Provide the (x, y) coordinate of the cell's center where the given text is located.  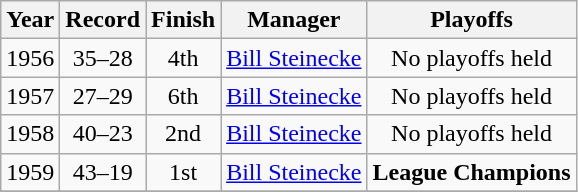
Record (103, 20)
1958 (30, 134)
1957 (30, 96)
35–28 (103, 58)
43–19 (103, 172)
Finish (184, 20)
27–29 (103, 96)
1956 (30, 58)
Playoffs (472, 20)
2nd (184, 134)
4th (184, 58)
Manager (294, 20)
League Champions (472, 172)
6th (184, 96)
1959 (30, 172)
Year (30, 20)
1st (184, 172)
40–23 (103, 134)
